Find where the given text appears and provide that cell's center as (x, y) coordinate. 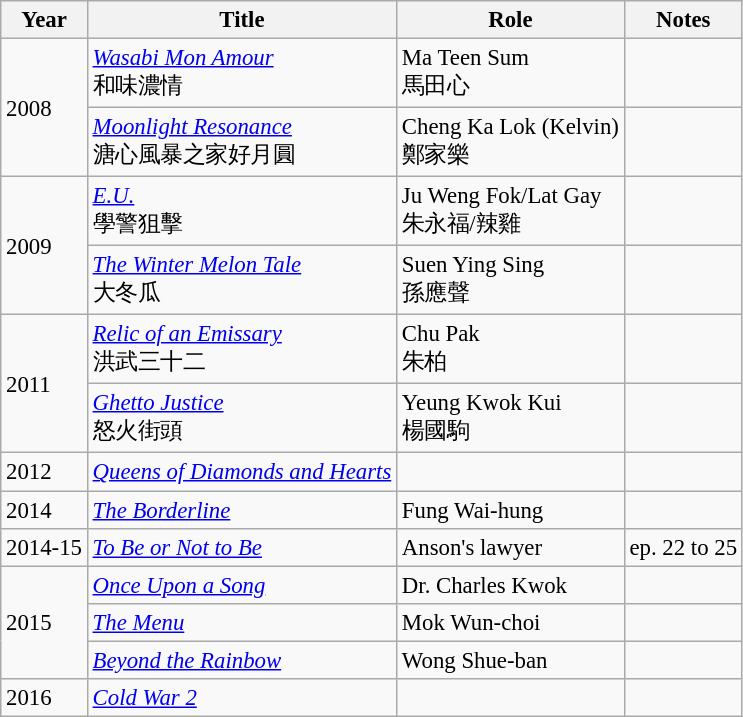
The Borderline (242, 510)
Once Upon a Song (242, 585)
ep. 22 to 25 (683, 547)
Relic of an Emissary洪武三十二 (242, 350)
Moonlight Resonance溏心風暴之家好月圓 (242, 142)
Suen Ying Sing孫應聲 (511, 280)
2009 (44, 246)
Cheng Ka Lok (Kelvin)鄭家樂 (511, 142)
2014 (44, 510)
Title (242, 20)
To Be or Not to Be (242, 547)
Yeung Kwok Kui楊國駒 (511, 418)
Chu Pak 朱柏 (511, 350)
Ma Teen Sum馬田心 (511, 74)
Anson's lawyer (511, 547)
Ju Weng Fok/Lat Gay朱永福/辣雞 (511, 212)
Notes (683, 20)
Wong Shue-ban (511, 660)
The Winter Melon Tale 大冬瓜 (242, 280)
E.U.學警狙擊 (242, 212)
2012 (44, 472)
2016 (44, 698)
Dr. Charles Kwok (511, 585)
Mok Wun-choi (511, 622)
Queens of Diamonds and Hearts (242, 472)
2008 (44, 108)
Ghetto Justice 怒火街頭 (242, 418)
2011 (44, 384)
2014-15 (44, 547)
Cold War 2 (242, 698)
2015 (44, 622)
Beyond the Rainbow (242, 660)
Fung Wai-hung (511, 510)
Role (511, 20)
The Menu (242, 622)
Year (44, 20)
Wasabi Mon Amour 和味濃情 (242, 74)
